Detect which cell encompasses the target text, then output its [x, y] center coordinate. 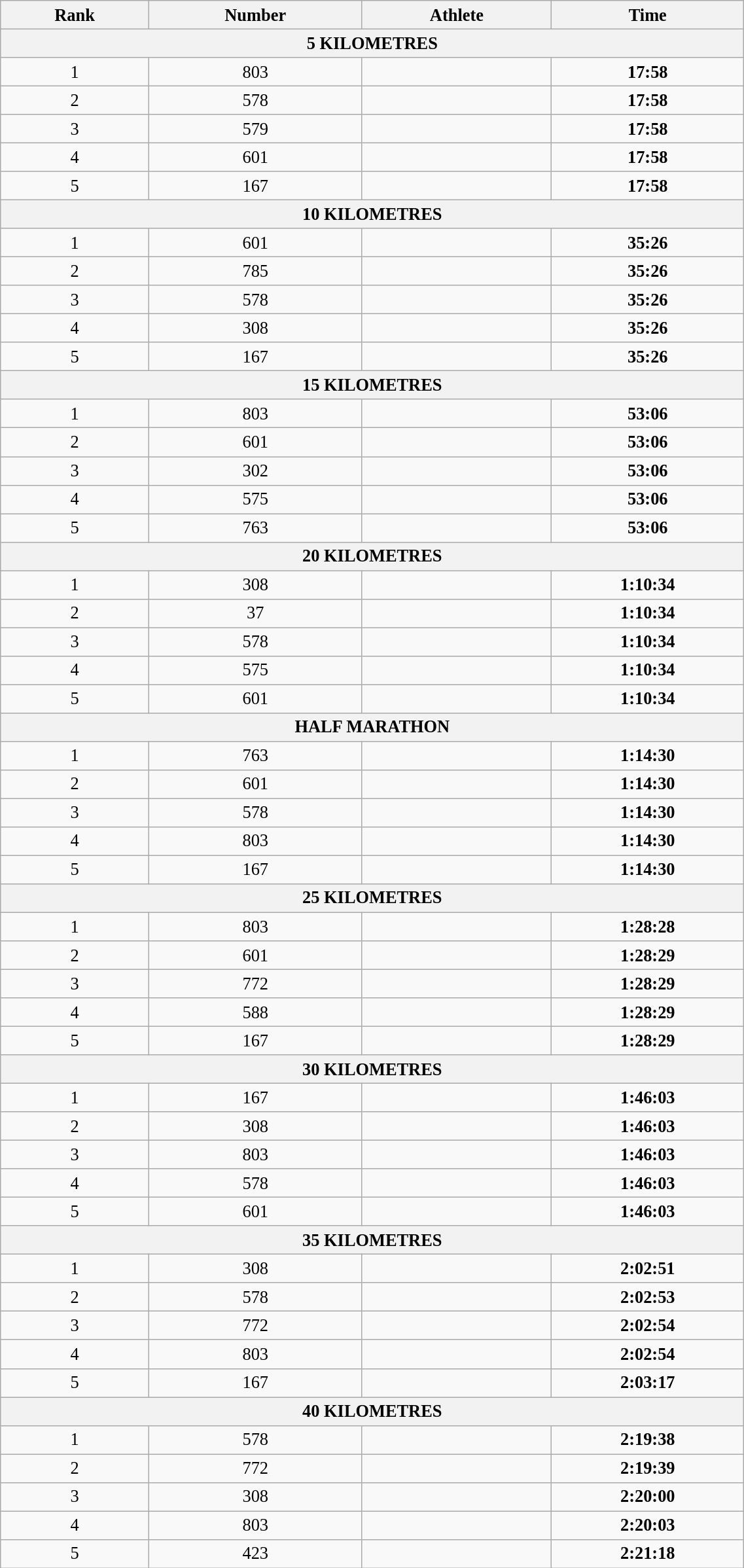
20 KILOMETRES [372, 556]
15 KILOMETRES [372, 385]
2:19:38 [648, 1440]
302 [255, 471]
Athlete [457, 14]
1:28:28 [648, 927]
35 KILOMETRES [372, 1240]
Number [255, 14]
2:02:51 [648, 1268]
30 KILOMETRES [372, 1069]
Rank [75, 14]
2:02:53 [648, 1297]
785 [255, 271]
2:20:00 [648, 1497]
2:03:17 [648, 1383]
10 KILOMETRES [372, 214]
423 [255, 1554]
HALF MARATHON [372, 727]
2:21:18 [648, 1554]
37 [255, 613]
40 KILOMETRES [372, 1411]
25 KILOMETRES [372, 898]
2:19:39 [648, 1468]
588 [255, 1012]
2:20:03 [648, 1525]
579 [255, 129]
Time [648, 14]
5 KILOMETRES [372, 43]
